Scan for the cell matching the given text and deliver its (X, Y) coordinate at center. 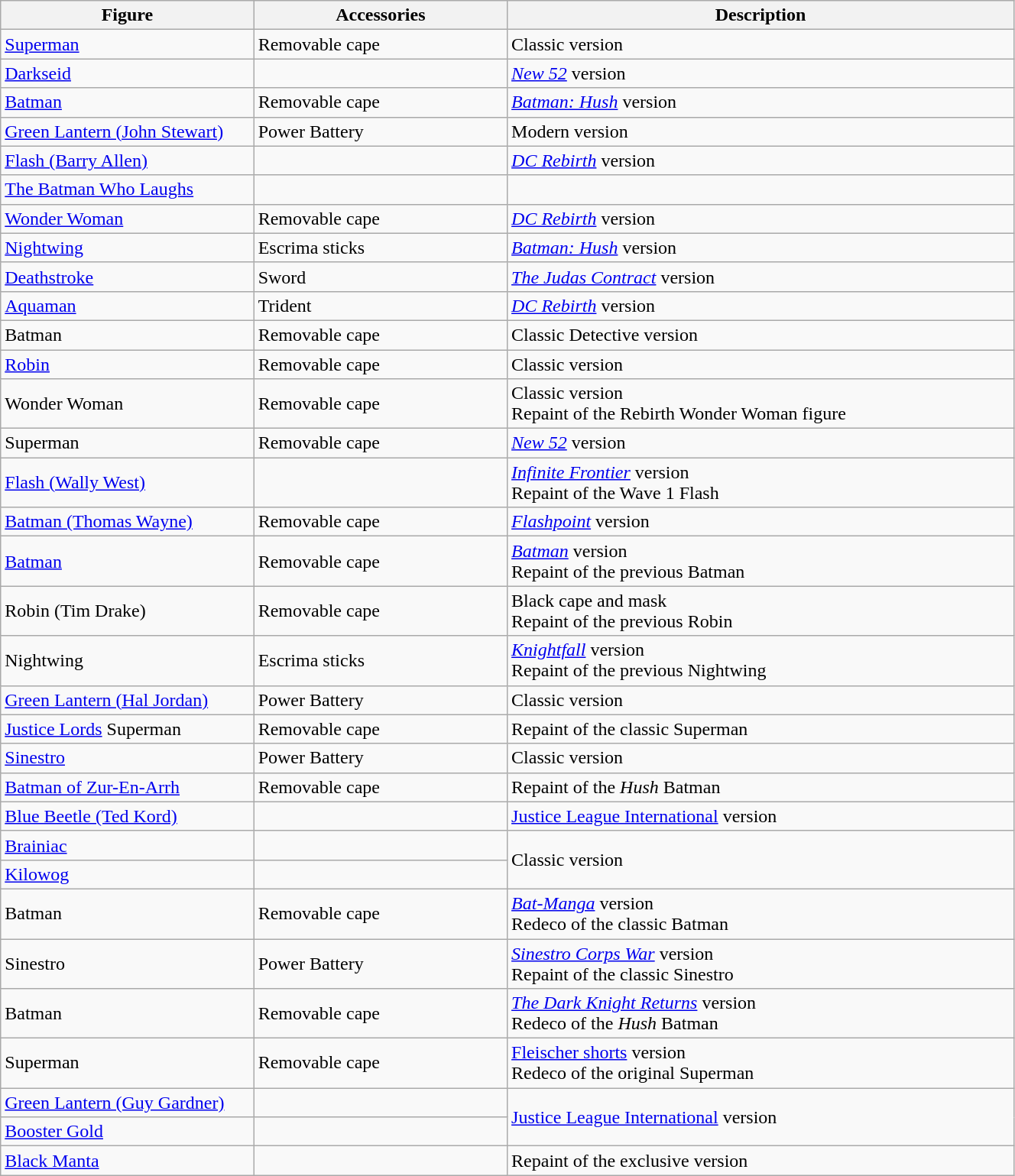
Figure (127, 15)
Bat-Manga versionRedeco of the classic Batman (761, 914)
Kilowog (127, 874)
Deathstroke (127, 277)
Green Lantern (John Stewart) (127, 131)
Sinestro Corps War versionRepaint of the classic Sinestro (761, 963)
Flashpoint version (761, 522)
Trident (381, 306)
Flash (Wally West) (127, 483)
Infinite Frontier versionRepaint of the Wave 1 Flash (761, 483)
Green Lantern (Hal Jordan) (127, 700)
The Judas Contract version (761, 277)
Robin (127, 364)
Darkseid (127, 73)
Brainiac (127, 845)
Blue Beetle (Ted Kord) (127, 816)
Modern version (761, 131)
Batman of Zur-En-Arrh (127, 787)
Repaint of the exclusive version (761, 1161)
Justice Lords Superman (127, 729)
Flash (Barry Allen) (127, 160)
The Dark Knight Returns versionRedeco of the Hush Batman (761, 1013)
Black Manta (127, 1161)
Classic versionRepaint of the Rebirth Wonder Woman figure (761, 403)
Repaint of the classic Superman (761, 729)
Booster Gold (127, 1132)
Batman versionRepaint of the previous Batman (761, 561)
Knightfall versionRepaint of the previous Nightwing (761, 660)
Description (761, 15)
Robin (Tim Drake) (127, 611)
Fleischer shorts versionRedeco of the original Superman (761, 1064)
The Batman Who Laughs (127, 190)
Classic Detective version (761, 335)
Sword (381, 277)
Black cape and maskRepaint of the previous Robin (761, 611)
Accessories (381, 15)
Repaint of the Hush Batman (761, 787)
Batman (Thomas Wayne) (127, 522)
Aquaman (127, 306)
Green Lantern (Guy Gardner) (127, 1103)
